Scan for the cell matching the given text and deliver its (X, Y) coordinate at center. 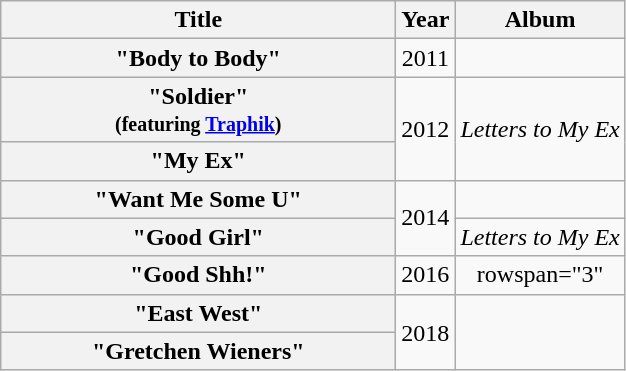
2018 (426, 332)
"Gretchen Wieners" (198, 351)
"Body to Body" (198, 58)
Year (426, 20)
"East West" (198, 313)
Album (540, 20)
"Good Shh!" (198, 275)
"My Ex" (198, 161)
2011 (426, 58)
"Good Girl" (198, 237)
"Soldier"(featuring Traphik) (198, 110)
2012 (426, 128)
rowspan="3" (540, 275)
"Want Me Some U" (198, 199)
2014 (426, 218)
Title (198, 20)
2016 (426, 275)
